Output the (x, y) coordinate of the center of the cell containing the given text.  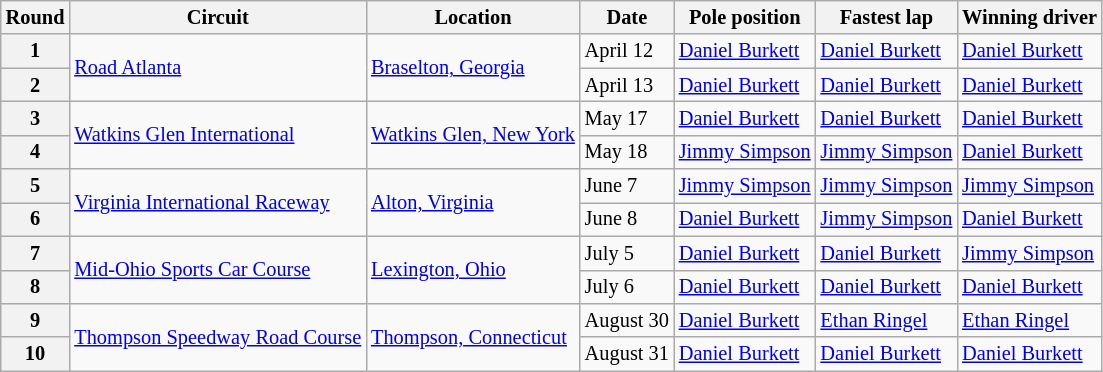
May 18 (627, 152)
1 (36, 51)
Pole position (745, 17)
Circuit (218, 17)
Thompson, Connecticut (473, 336)
8 (36, 287)
2 (36, 85)
10 (36, 354)
June 7 (627, 186)
May 17 (627, 118)
Road Atlanta (218, 68)
Round (36, 17)
July 6 (627, 287)
Mid-Ohio Sports Car Course (218, 270)
June 8 (627, 219)
5 (36, 186)
July 5 (627, 253)
Thompson Speedway Road Course (218, 336)
Virginia International Raceway (218, 202)
Fastest lap (887, 17)
April 13 (627, 85)
Alton, Virginia (473, 202)
Watkins Glen, New York (473, 134)
Lexington, Ohio (473, 270)
Braselton, Georgia (473, 68)
4 (36, 152)
Location (473, 17)
9 (36, 320)
6 (36, 219)
August 30 (627, 320)
7 (36, 253)
Winning driver (1030, 17)
3 (36, 118)
August 31 (627, 354)
Watkins Glen International (218, 134)
Date (627, 17)
April 12 (627, 51)
